From the cell containing the given text, extract its center point as (x, y) coordinate. 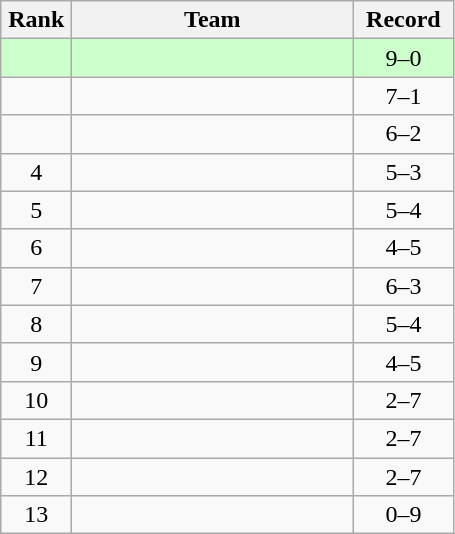
7–1 (404, 96)
7 (36, 286)
9 (36, 362)
5–3 (404, 172)
12 (36, 477)
4 (36, 172)
11 (36, 438)
13 (36, 515)
9–0 (404, 58)
0–9 (404, 515)
6–3 (404, 286)
Rank (36, 20)
6–2 (404, 134)
Record (404, 20)
6 (36, 248)
8 (36, 324)
5 (36, 210)
10 (36, 400)
Team (212, 20)
